Locate the cell with the specified text and output its (X, Y) center coordinate. 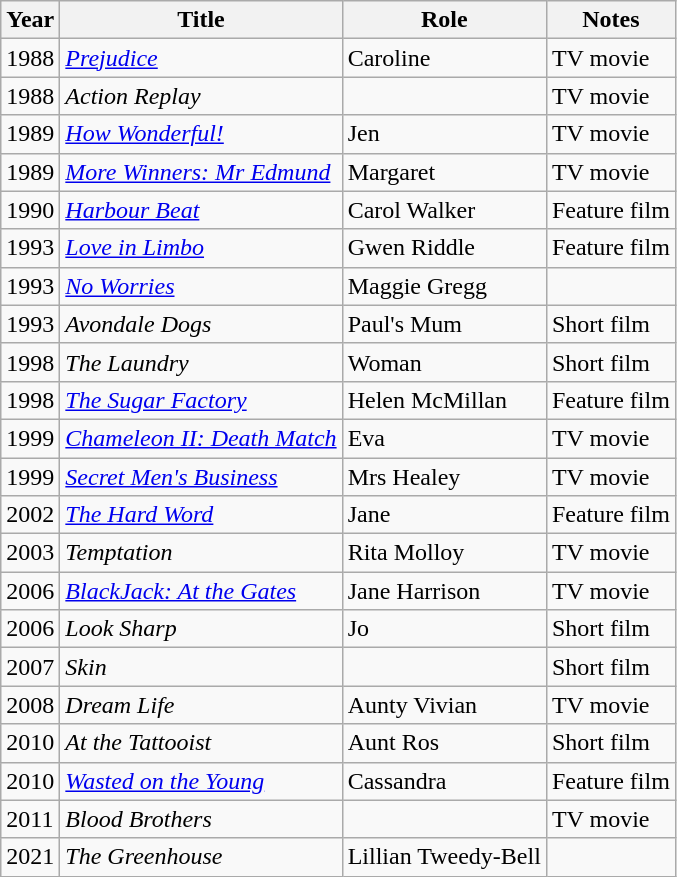
1990 (30, 210)
Cassandra (444, 781)
2008 (30, 705)
Lillian Tweedy-Bell (444, 857)
The Greenhouse (201, 857)
Secret Men's Business (201, 477)
Margaret (444, 172)
Woman (444, 362)
The Hard Word (201, 515)
Look Sharp (201, 629)
2011 (30, 819)
Role (444, 20)
Title (201, 20)
Avondale Dogs (201, 324)
Jo (444, 629)
2021 (30, 857)
Caroline (444, 58)
Jane (444, 515)
Wasted on the Young (201, 781)
How Wonderful! (201, 134)
The Laundry (201, 362)
Dream Life (201, 705)
Helen McMillan (444, 400)
Eva (444, 438)
Skin (201, 667)
Temptation (201, 553)
Love in Limbo (201, 248)
Aunt Ros (444, 743)
Notes (610, 20)
2003 (30, 553)
Harbour Beat (201, 210)
Action Replay (201, 96)
BlackJack: At the Gates (201, 591)
Rita Molloy (444, 553)
More Winners: Mr Edmund (201, 172)
No Worries (201, 286)
Jen (444, 134)
At the Tattooist (201, 743)
Prejudice (201, 58)
Blood Brothers (201, 819)
Maggie Gregg (444, 286)
Aunty Vivian (444, 705)
Jane Harrison (444, 591)
Carol Walker (444, 210)
Year (30, 20)
Mrs Healey (444, 477)
2007 (30, 667)
Chameleon II: Death Match (201, 438)
Paul's Mum (444, 324)
Gwen Riddle (444, 248)
The Sugar Factory (201, 400)
2002 (30, 515)
